Determine the (x, y) coordinate at the center of the cell enclosing the given text.  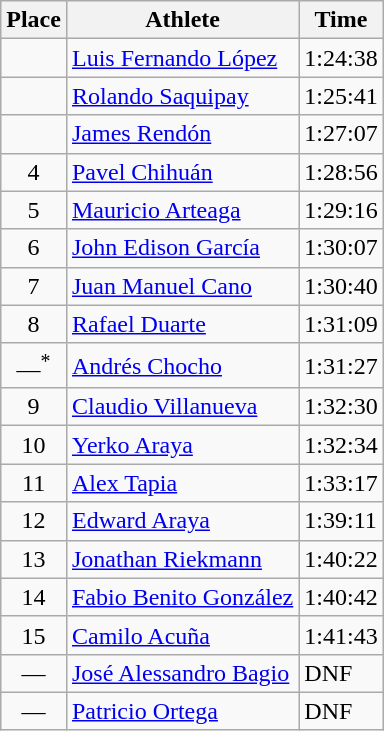
5 (34, 210)
James Rendón (182, 134)
1:30:40 (341, 286)
Luis Fernando López (182, 58)
José Alessandro Bagio (182, 673)
4 (34, 172)
Juan Manuel Cano (182, 286)
John Edison García (182, 248)
1:24:38 (341, 58)
6 (34, 248)
15 (34, 635)
14 (34, 597)
Rolando Saquipay (182, 96)
1:33:17 (341, 483)
1:27:07 (341, 134)
1:39:11 (341, 521)
Athlete (182, 20)
Edward Araya (182, 521)
—* (34, 366)
1:28:56 (341, 172)
Fabio Benito González (182, 597)
Yerko Araya (182, 445)
Camilo Acuña (182, 635)
13 (34, 559)
1:40:22 (341, 559)
Claudio Villanueva (182, 407)
Andrés Chocho (182, 366)
Place (34, 20)
1:30:07 (341, 248)
Mauricio Arteaga (182, 210)
8 (34, 324)
Jonathan Riekmann (182, 559)
7 (34, 286)
Alex Tapia (182, 483)
9 (34, 407)
1:32:30 (341, 407)
11 (34, 483)
1:40:42 (341, 597)
Rafael Duarte (182, 324)
1:41:43 (341, 635)
Time (341, 20)
12 (34, 521)
10 (34, 445)
1:31:27 (341, 366)
1:29:16 (341, 210)
1:32:34 (341, 445)
1:25:41 (341, 96)
Patricio Ortega (182, 711)
Pavel Chihuán (182, 172)
1:31:09 (341, 324)
